From the cell containing the given text, extract its center point as (x, y) coordinate. 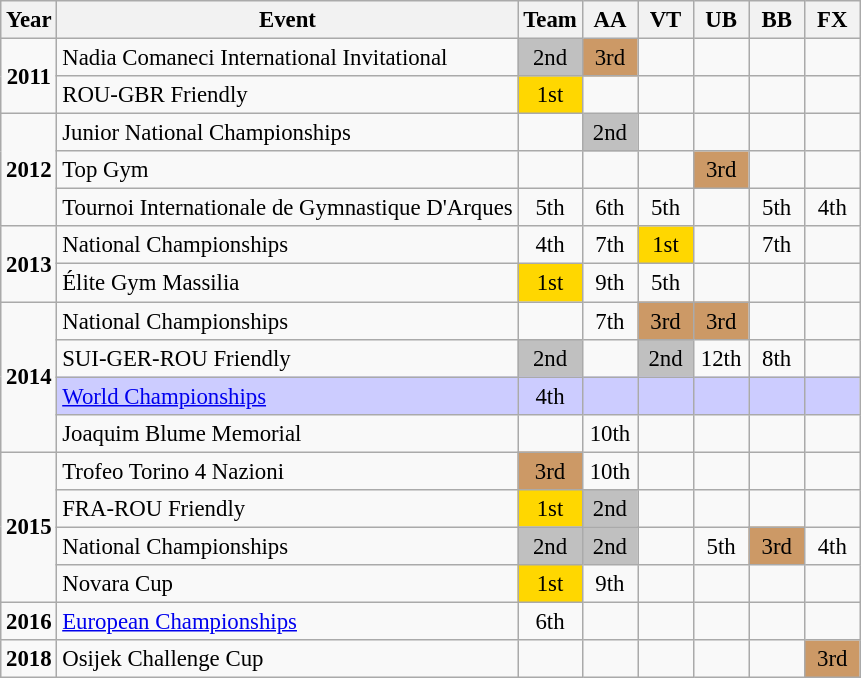
FX (832, 20)
2018 (29, 659)
Team (550, 20)
8th (777, 358)
Osijek Challenge Cup (288, 659)
2014 (29, 377)
12th (721, 358)
2016 (29, 621)
2013 (29, 264)
FRA-ROU Friendly (288, 509)
World Championships (288, 396)
2015 (29, 527)
AA (610, 20)
Trofeo Torino 4 Nazioni (288, 471)
European Championships (288, 621)
Junior National Championships (288, 133)
VT (666, 20)
Tournoi Internationale de Gymnastique D'Arques (288, 208)
Élite Gym Massilia (288, 283)
Top Gym (288, 170)
Nadia Comaneci International Invitational (288, 58)
BB (777, 20)
2011 (29, 76)
SUI-GER-ROU Friendly (288, 358)
UB (721, 20)
Joaquim Blume Memorial (288, 433)
ROU-GBR Friendly (288, 95)
Year (29, 20)
2012 (29, 170)
Novara Cup (288, 584)
Event (288, 20)
